Search for the cell housing the specified text and yield its (x, y) center coordinate. 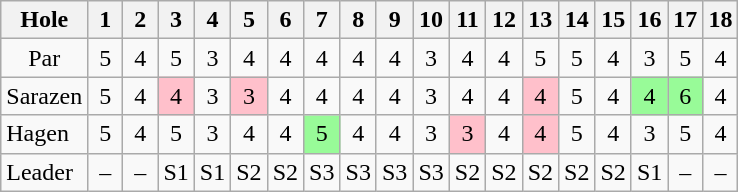
18 (720, 20)
16 (649, 20)
Leader (44, 172)
2 (140, 20)
9 (394, 20)
14 (577, 20)
Hole (44, 20)
Hagen (44, 134)
12 (504, 20)
17 (686, 20)
10 (431, 20)
1 (106, 20)
8 (358, 20)
11 (467, 20)
15 (613, 20)
13 (540, 20)
Par (44, 58)
7 (322, 20)
Sarazen (44, 96)
